Search for the cell housing the specified text and yield its (X, Y) center coordinate. 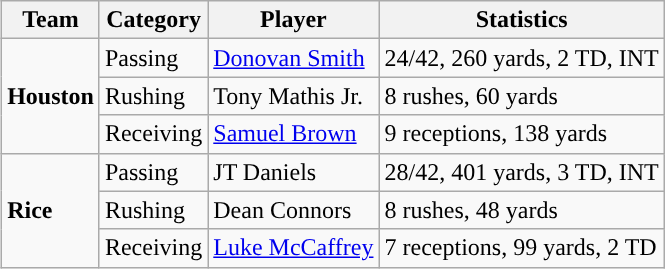
8 rushes, 60 yards (522, 96)
7 receptions, 99 yards, 2 TD (522, 248)
Rice (51, 210)
Dean Connors (294, 210)
9 receptions, 138 yards (522, 134)
8 rushes, 48 yards (522, 210)
Donovan Smith (294, 58)
Samuel Brown (294, 134)
Houston (51, 96)
Statistics (522, 20)
Tony Mathis Jr. (294, 96)
Category (153, 20)
JT Daniels (294, 172)
Luke McCaffrey (294, 248)
28/42, 401 yards, 3 TD, INT (522, 172)
24/42, 260 yards, 2 TD, INT (522, 58)
Team (51, 20)
Player (294, 20)
